Output the [x, y] coordinate of the center of the cell containing the given text.  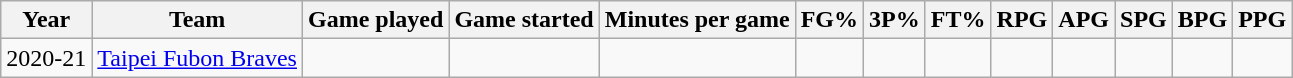
APG [1084, 20]
Game played [375, 20]
BPG [1202, 20]
FG% [829, 20]
Team [198, 20]
FT% [958, 20]
Taipei Fubon Braves [198, 58]
PPG [1262, 20]
Year [46, 20]
Minutes per game [697, 20]
RPG [1022, 20]
SPG [1143, 20]
2020-21 [46, 58]
Game started [524, 20]
3P% [895, 20]
